Detect which cell encompasses the target text, then output its (X, Y) center coordinate. 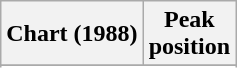
Peakposition (189, 34)
Chart (1988) (72, 34)
